Search for the cell housing the specified text and yield its [x, y] center coordinate. 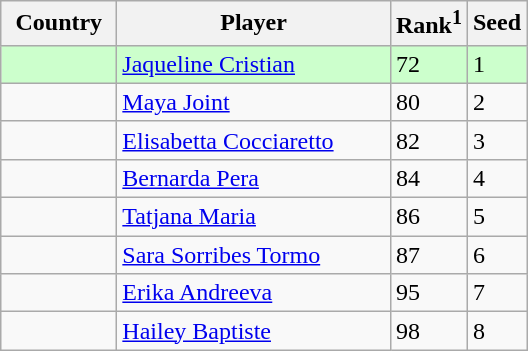
Seed [496, 24]
Country [59, 24]
82 [428, 140]
1 [496, 64]
4 [496, 178]
Hailey Baptiste [254, 331]
Player [254, 24]
Erika Andreeva [254, 293]
3 [496, 140]
8 [496, 331]
Sara Sorribes Tormo [254, 255]
86 [428, 217]
Maya Joint [254, 102]
80 [428, 102]
84 [428, 178]
98 [428, 331]
2 [496, 102]
72 [428, 64]
Bernarda Pera [254, 178]
Elisabetta Cocciaretto [254, 140]
5 [496, 217]
87 [428, 255]
95 [428, 293]
Jaqueline Cristian [254, 64]
7 [496, 293]
Rank1 [428, 24]
Tatjana Maria [254, 217]
6 [496, 255]
